Capture the cell that displays the provided text and extract its (X, Y) central coordinate. 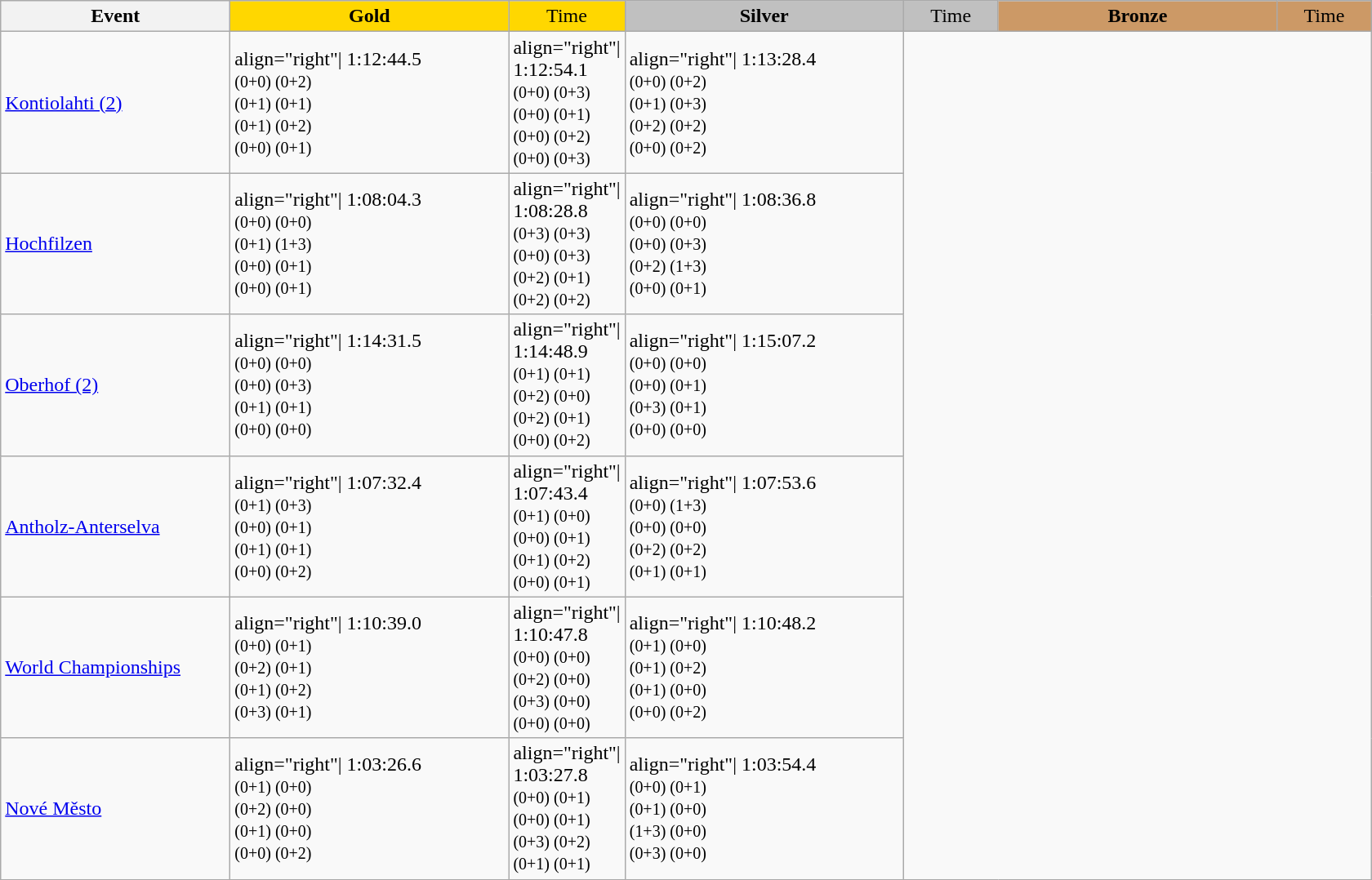
World Championships (116, 668)
align="right"| 1:10:47.8(0+0) (0+0)(0+2) (0+0)(0+3) (0+0)(0+0) (0+0) (567, 668)
align="right"| 1:08:36.8(0+0) (0+0)(0+0) (0+3)(0+2) (1+3)(0+0) (0+1) (764, 243)
align="right"| 1:03:27.8(0+0) (0+1)(0+0) (0+1)(0+3) (0+2)(0+1) (0+1) (567, 808)
Bronze (1137, 16)
align="right"| 1:07:53.6(0+0) (1+3)(0+0) (0+0)(0+2) (0+2)(0+1) (0+1) (764, 526)
align="right"| 1:07:32.4(0+1) (0+3)(0+0) (0+1)(0+1) (0+1)(0+0) (0+2) (369, 526)
Antholz-Anterselva (116, 526)
align="right"| 1:12:54.1(0+0) (0+3)(0+0) (0+1)(0+0) (0+2)(0+0) (0+3) (567, 103)
Gold (369, 16)
Hochfilzen (116, 243)
align="right"| 1:13:28.4(0+0) (0+2)(0+1) (0+3)(0+2) (0+2)(0+0) (0+2) (764, 103)
align="right"| 1:15:07.2(0+0) (0+0)(0+0) (0+1)(0+3) (0+1)(0+0) (0+0) (764, 385)
Silver (764, 16)
align="right"| 1:14:31.5(0+0) (0+0)(0+0) (0+3)(0+1) (0+1)(0+0) (0+0) (369, 385)
Nové Město (116, 808)
align="right"| 1:03:54.4(0+0) (0+1)(0+1) (0+0)(1+3) (0+0)(0+3) (0+0) (764, 808)
align="right"| 1:14:48.9(0+1) (0+1)(0+2) (0+0)(0+2) (0+1)(0+0) (0+2) (567, 385)
align="right"| 1:08:28.8(0+3) (0+3)(0+0) (0+3)(0+2) (0+1)(0+2) (0+2) (567, 243)
align="right"| 1:10:39.0(0+0) (0+1)(0+2) (0+1)(0+1) (0+2)(0+3) (0+1) (369, 668)
align="right"| 1:07:43.4(0+1) (0+0)(0+0) (0+1)(0+1) (0+2)(0+0) (0+1) (567, 526)
align="right"| 1:10:48.2(0+1) (0+0)(0+1) (0+2)(0+1) (0+0)(0+0) (0+2) (764, 668)
Kontiolahti (2) (116, 103)
align="right"| 1:03:26.6(0+1) (0+0)(0+2) (0+0)(0+1) (0+0)(0+0) (0+2) (369, 808)
Event (116, 16)
align="right"| 1:12:44.5(0+0) (0+2)(0+1) (0+1)(0+1) (0+2)(0+0) (0+1) (369, 103)
Oberhof (2) (116, 385)
align="right"| 1:08:04.3(0+0) (0+0)(0+1) (1+3)(0+0) (0+1)(0+0) (0+1) (369, 243)
